From the cell containing the given text, extract its center point as [x, y] coordinate. 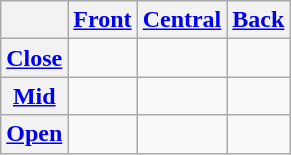
Central [182, 20]
Back [258, 20]
Open [34, 134]
Front [102, 20]
Mid [34, 96]
Close [34, 58]
